Return (x, y) of the center of cell containing provided text 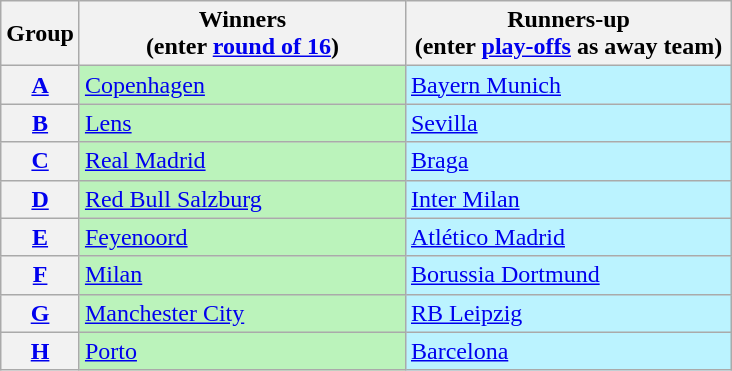
Milan (242, 275)
Inter Milan (568, 199)
Barcelona (568, 351)
F (40, 275)
G (40, 313)
C (40, 161)
Borussia Dortmund (568, 275)
Sevilla (568, 123)
A (40, 85)
Braga (568, 161)
Group (40, 34)
H (40, 351)
Porto (242, 351)
RB Leipzig (568, 313)
Lens (242, 123)
Copenhagen (242, 85)
Red Bull Salzburg (242, 199)
Manchester City (242, 313)
Winners(enter round of 16) (242, 34)
D (40, 199)
Feyenoord (242, 237)
E (40, 237)
Real Madrid (242, 161)
Bayern Munich (568, 85)
Runners-up(enter play-offs as away team) (568, 34)
B (40, 123)
Atlético Madrid (568, 237)
